Determine the (x, y) coordinate at the center of the cell enclosing the given text.  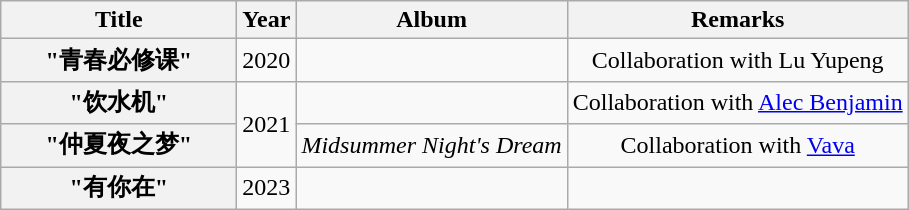
2021 (266, 124)
Remarks (738, 20)
2023 (266, 188)
Album (432, 20)
Collaboration with Vava (738, 146)
Collaboration with Alec Benjamin (738, 102)
Midsummer Night's Dream (432, 146)
Title (119, 20)
2020 (266, 60)
"饮水机" (119, 102)
"仲夏夜之梦" (119, 146)
"有你在" (119, 188)
Year (266, 20)
"青春必修课" (119, 60)
Collaboration with Lu Yupeng (738, 60)
